Return the (x, y) coordinate for the center point of the cell that contains the specified text.  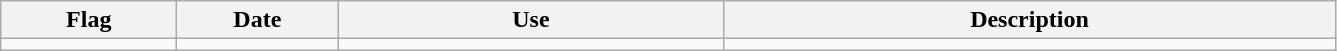
Flag (89, 20)
Date (258, 20)
Use (531, 20)
Description (1030, 20)
